Locate the cell with the specified text and output its [X, Y] center coordinate. 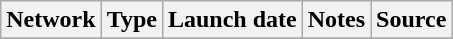
Notes [336, 20]
Launch date [232, 20]
Network [51, 20]
Source [412, 20]
Type [132, 20]
